Locate the cell with the specified text and output its (X, Y) center coordinate. 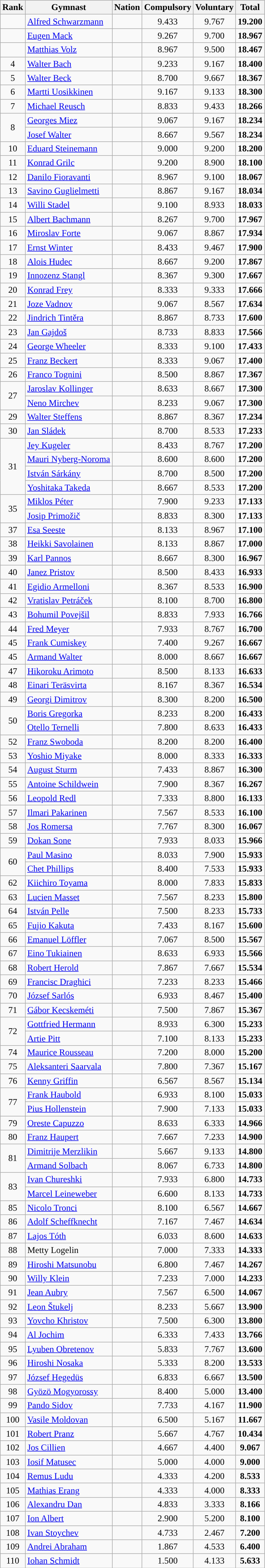
Georges Miez (69, 120)
17.967 (250, 219)
31 (13, 466)
15.534 (250, 968)
17.000 (250, 544)
13.400 (250, 1391)
15.167 (250, 1066)
107 (13, 1518)
Gymnast (69, 7)
Artie Pitt (69, 1038)
40 (13, 572)
9.467 (214, 247)
Walter Beck (69, 78)
Iohan Schmidt (69, 1561)
16.933 (250, 572)
Martti Uosikkinen (69, 92)
53 (13, 756)
64 (13, 911)
97 (13, 1377)
19 (13, 276)
Robert Pranz (69, 1434)
5.167 (214, 1420)
Jan Gajdoš (69, 332)
23 (13, 332)
54 (13, 770)
6.400 (250, 1547)
16.700 (250, 629)
Paul Masino (69, 854)
55 (13, 784)
Alfred Schwarzmann (69, 22)
Boris Gregorka (69, 714)
Eino Tukiainen (69, 954)
17.233 (250, 431)
101 (13, 1434)
Fujio Kakuta (69, 925)
Karl Pannos (69, 558)
77 (13, 1102)
14.067 (250, 1292)
Leopold Redl (69, 798)
Fred Meyer (69, 629)
Antoine Schildwein (69, 784)
Franco Tognini (69, 374)
Esa Seeste (69, 530)
Oreste Capuzzo (69, 1123)
17.934 (250, 233)
Hiroshi Nosaka (69, 1363)
Hiroshi Matsunobu (69, 1264)
8.800 (214, 798)
17.600 (250, 318)
16 (13, 233)
15.833 (250, 883)
Franz Haupert (69, 1137)
12 (13, 177)
92 (13, 1306)
Einari Teräsvirta (69, 685)
100 (13, 1420)
88 (13, 1250)
17.634 (250, 304)
13.900 (250, 1306)
79 (13, 1123)
7.133 (214, 1109)
7.733 (168, 1405)
15.800 (250, 897)
József Sarlós (69, 996)
47 (13, 671)
Gábor Kecskeméti (69, 1010)
6.667 (214, 1377)
15.367 (250, 1010)
Joze Vadnov (69, 304)
9.567 (214, 134)
4.167 (214, 1405)
Jean Aubry (69, 1292)
8.166 (250, 1504)
76 (13, 1081)
18.367 (250, 78)
14.634 (250, 1222)
7.367 (214, 1066)
15.400 (250, 996)
8 (13, 127)
62 (13, 883)
Vratislav Petráček (69, 600)
70 (13, 996)
10.434 (250, 1434)
17.433 (250, 346)
75 (13, 1066)
Miroslav Forte (69, 233)
Aleksanteri Saarvala (69, 1066)
Walter Bach (69, 64)
Eduard Steinemann (69, 148)
16.534 (250, 685)
Emanuel Löffler (69, 939)
16.133 (250, 798)
Jaroslav Kollinger (69, 388)
8.467 (214, 996)
14.900 (250, 1137)
Georgi Dimitrov (69, 699)
13.533 (250, 1363)
5.200 (214, 1518)
7.833 (214, 883)
Konrad Grilc (69, 163)
16.100 (250, 812)
Walter Steffens (69, 417)
Frank Haubold (69, 1095)
9.333 (214, 290)
6.600 (168, 1194)
Josef Walter (69, 134)
18.967 (250, 36)
17.666 (250, 290)
21 (13, 304)
16.300 (250, 770)
105 (13, 1490)
7.167 (168, 1222)
69 (13, 982)
Franz Swoboda (69, 742)
3.333 (214, 1504)
94 (13, 1335)
98 (13, 1391)
Armand Walter (69, 657)
42 (13, 600)
19.200 (250, 22)
Jos Romersa (69, 826)
49 (13, 699)
18.034 (250, 191)
87 (13, 1236)
Vasile Moldovan (69, 1420)
Willy Klein (69, 1278)
6.833 (168, 1377)
15.600 (250, 925)
15.134 (250, 1081)
13.800 (250, 1321)
14.233 (250, 1278)
67 (13, 954)
11.667 (250, 1420)
Nation (127, 7)
17.566 (250, 332)
56 (13, 798)
Alexandru Dan (69, 1504)
14.966 (250, 1123)
18.033 (250, 205)
Franz Beckert (69, 360)
18 (13, 262)
Lajos Tóth (69, 1236)
13.600 (250, 1349)
30 (13, 431)
52 (13, 742)
10 (13, 148)
4.767 (214, 1434)
Eugen Mack (69, 36)
5.833 (168, 1349)
Adolf Scheffknecht (69, 1222)
Marcel Leineweber (69, 1194)
9.667 (214, 78)
37 (13, 530)
Remus Ludu (69, 1476)
Yoshitaka Takeda (69, 488)
18.200 (250, 148)
Bohumil Povejšil (69, 614)
14.267 (250, 1264)
15.567 (250, 939)
18.100 (250, 163)
Ivan Stoychev (69, 1533)
17.100 (250, 530)
Alois Hudec (69, 262)
25 (13, 360)
5.633 (250, 1561)
9.767 (214, 22)
16.267 (250, 784)
16.633 (250, 671)
Jey Kugeler (69, 445)
15.200 (250, 1052)
16.067 (250, 826)
13.500 (250, 1377)
65 (13, 925)
Lucien Masset (69, 897)
57 (13, 812)
16.400 (250, 742)
5.333 (168, 1363)
Dokan Sone (69, 840)
72 (13, 1031)
91 (13, 1292)
59 (13, 840)
74 (13, 1052)
Armand Solbach (69, 1165)
14.667 (250, 1208)
6 (13, 92)
Konrad Frey (69, 290)
Francisc Draghici (69, 982)
17.667 (250, 276)
26 (13, 374)
Miklos Péter (69, 502)
Otello Ternelli (69, 728)
Hikoroku Arimoto (69, 671)
29 (13, 417)
41 (13, 586)
5 (13, 78)
9.500 (214, 50)
17.900 (250, 247)
16.900 (250, 586)
Chet Phillips (69, 869)
17.400 (250, 360)
Dimitrije Merzlikin (69, 1151)
14.633 (250, 1236)
Metty Logelin (69, 1250)
Maurice Rousseau (69, 1052)
2.900 (168, 1518)
96 (13, 1363)
81 (13, 1158)
39 (13, 558)
6.733 (214, 1165)
7.400 (168, 643)
18.067 (250, 177)
István Sárkány (69, 473)
35 (13, 509)
13.766 (250, 1335)
15.733 (250, 911)
16.333 (250, 756)
Innozenz Stangl (69, 276)
Jos Cillien (69, 1448)
24 (13, 346)
Egidio Armelloni (69, 586)
István Pelle (69, 911)
83 (13, 1187)
17.367 (250, 374)
Michael Reusch (69, 106)
Voluntary (214, 7)
4.733 (168, 1533)
4 (13, 64)
Gyözö Mogyorossy (69, 1391)
44 (13, 629)
8.067 (168, 1165)
14.333 (250, 1250)
99 (13, 1405)
16.766 (250, 614)
16.967 (250, 558)
8.267 (168, 219)
102 (13, 1448)
Pius Hollenstein (69, 1109)
Matthias Volz (69, 50)
13 (13, 191)
Albert Bachmann (69, 219)
Josip Primožič (69, 516)
60 (13, 862)
Kiichiro Toyama (69, 883)
Pando Sidov (69, 1405)
15.966 (250, 840)
86 (13, 1222)
15 (13, 219)
80 (13, 1137)
Ilmari Pakarinen (69, 812)
9.300 (214, 276)
15.566 (250, 954)
Janez Pristov (69, 572)
Mauri Nyberg-Noroma (69, 459)
Ion Albert (69, 1518)
Yoshio Miyake (69, 756)
93 (13, 1321)
22 (13, 318)
17.867 (250, 262)
1.500 (168, 1561)
104 (13, 1476)
17 (13, 247)
43 (13, 614)
Rank (13, 7)
85 (13, 1208)
11 (13, 163)
66 (13, 939)
68 (13, 968)
Compulsory (168, 7)
71 (13, 1010)
4.533 (214, 1547)
Jan Sládek (69, 431)
Iosif Matusec (69, 1462)
Mathias Erang (69, 1490)
7 (13, 106)
Neno Mirchev (69, 403)
Danilo Fioravanti (69, 177)
18.467 (250, 50)
20 (13, 290)
90 (13, 1278)
7.067 (168, 939)
17.234 (250, 417)
Heikki Savolainen (69, 544)
18.266 (250, 106)
Willi Stadel (69, 205)
38 (13, 544)
7.533 (214, 869)
Kenny Griffin (69, 1081)
7.100 (168, 1038)
Savino Guglielmetti (69, 191)
Gottfried Hermann (69, 1024)
108 (13, 1533)
4.833 (168, 1504)
18.400 (250, 64)
6.033 (168, 1236)
József Hegedüs (69, 1377)
4.667 (168, 1448)
8.900 (214, 163)
2.467 (214, 1533)
4.400 (214, 1448)
1.867 (168, 1547)
106 (13, 1504)
15.466 (250, 982)
Leon Štukelj (69, 1306)
4.200 (214, 1476)
Yovcho Khristov (69, 1321)
Andrei Abraham (69, 1547)
16.800 (250, 600)
Ernst Winter (69, 247)
11.900 (250, 1405)
Nicolo Tronci (69, 1208)
August Sturm (69, 770)
109 (13, 1547)
Lyuben Obretenov (69, 1349)
Total (250, 7)
27 (13, 396)
95 (13, 1349)
4.133 (214, 1561)
16.500 (250, 699)
110 (13, 1561)
Frank Cumiskey (69, 643)
Jindrich Tintěra (69, 318)
89 (13, 1264)
George Wheeler (69, 346)
Ivan Chureshki (69, 1180)
18.300 (250, 92)
103 (13, 1462)
48 (13, 685)
Robert Herold (69, 968)
63 (13, 897)
50 (13, 721)
Al Jochim (69, 1335)
14 (13, 205)
58 (13, 826)
